Scan for the cell matching the given text and deliver its (x, y) coordinate at center. 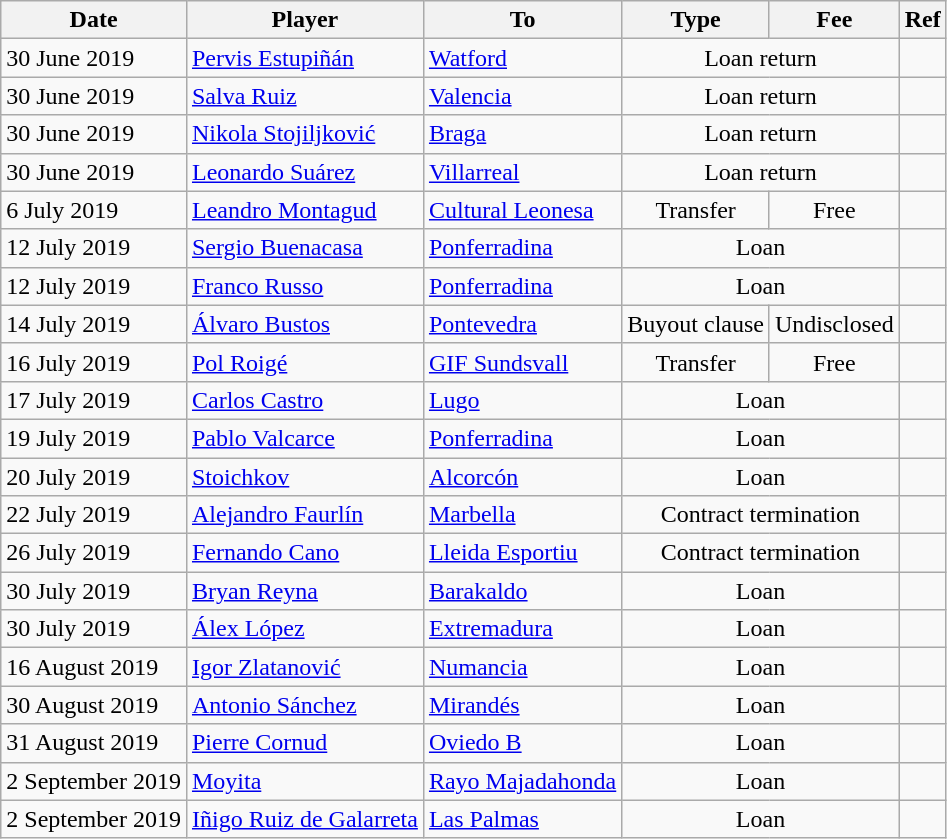
Las Palmas (522, 819)
22 July 2019 (94, 515)
Antonio Sánchez (304, 705)
Ref (922, 20)
Braga (522, 134)
30 August 2019 (94, 705)
Fee (834, 20)
Buyout clause (696, 324)
Sergio Buenacasa (304, 248)
Stoichkov (304, 477)
Salva Ruiz (304, 96)
Pol Roigé (304, 362)
Bryan Reyna (304, 591)
Numancia (522, 667)
Player (304, 20)
Alcorcón (522, 477)
Cultural Leonesa (522, 210)
GIF Sundsvall (522, 362)
To (522, 20)
16 July 2019 (94, 362)
17 July 2019 (94, 400)
Pervis Estupiñán (304, 58)
20 July 2019 (94, 477)
19 July 2019 (94, 438)
31 August 2019 (94, 743)
Oviedo B (522, 743)
Lugo (522, 400)
Marbella (522, 515)
Álvaro Bustos (304, 324)
Iñigo Ruiz de Galarreta (304, 819)
Álex López (304, 629)
Alejandro Faurlín (304, 515)
Pablo Valcarce (304, 438)
Extremadura (522, 629)
Undisclosed (834, 324)
14 July 2019 (94, 324)
Type (696, 20)
Lleida Esportiu (522, 553)
Leandro Montagud (304, 210)
16 August 2019 (94, 667)
Leonardo Suárez (304, 172)
Mirandés (522, 705)
Carlos Castro (304, 400)
26 July 2019 (94, 553)
Igor Zlatanović (304, 667)
6 July 2019 (94, 210)
Barakaldo (522, 591)
Franco Russo (304, 286)
Date (94, 20)
Nikola Stojiljković (304, 134)
Rayo Majadahonda (522, 781)
Pontevedra (522, 324)
Fernando Cano (304, 553)
Pierre Cornud (304, 743)
Moyita (304, 781)
Watford (522, 58)
Villarreal (522, 172)
Valencia (522, 96)
